Determine the (x, y) coordinate at the center of the cell enclosing the given text.  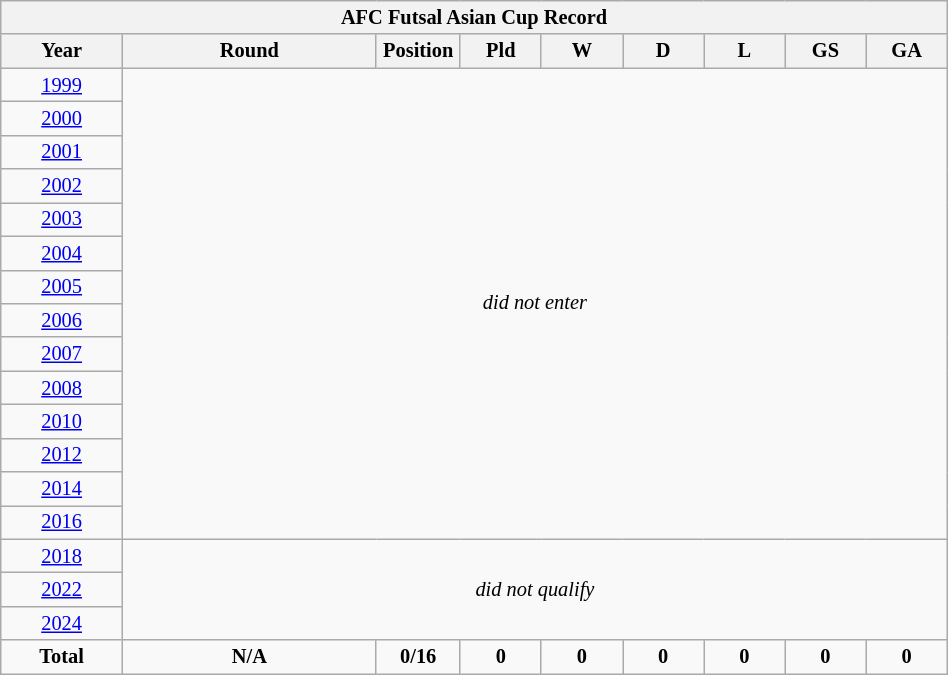
2016 (62, 522)
2008 (62, 388)
did not qualify (536, 590)
W (582, 51)
2005 (62, 287)
Pld (500, 51)
2001 (62, 152)
GS (826, 51)
N/A (250, 657)
0/16 (418, 657)
2007 (62, 354)
2000 (62, 118)
Round (250, 51)
did not enter (536, 304)
2004 (62, 253)
2014 (62, 489)
2003 (62, 219)
AFC Futsal Asian Cup Record (474, 17)
Year (62, 51)
2018 (62, 556)
Total (62, 657)
2002 (62, 186)
2024 (62, 623)
2022 (62, 589)
L (744, 51)
1999 (62, 85)
2010 (62, 421)
2012 (62, 455)
GA (906, 51)
D (662, 51)
Position (418, 51)
2006 (62, 320)
